Extract the [X, Y] coordinate from the center of the cell holding the provided text.  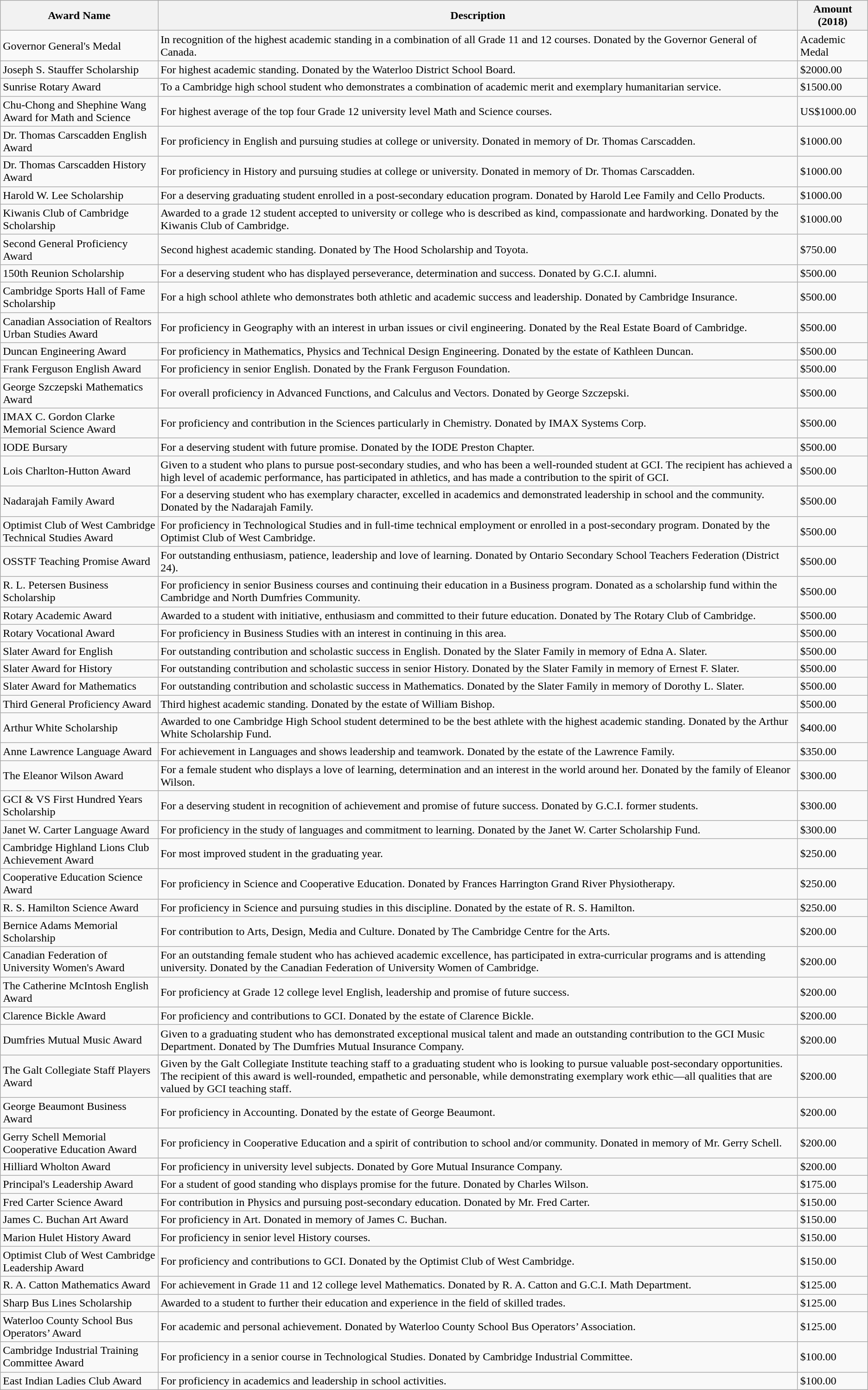
James C. Buchan Art Award [79, 1220]
$2000.00 [833, 70]
For most improved student in the graduating year. [478, 853]
For proficiency in Cooperative Education and a spirit of contribution to school and/or community. Donated in memory of Mr. Gerry Schell. [478, 1143]
Lois Charlton-Hutton Award [79, 471]
For achievement in Grade 11 and 12 college level Mathematics. Donated by R. A. Catton and G.C.I. Math Department. [478, 1285]
Janet W. Carter Language Award [79, 830]
Frank Ferguson English Award [79, 369]
R. A. Catton Mathematics Award [79, 1285]
For a deserving student in recognition of achievement and promise of future success. Donated by G.C.I. former students. [478, 806]
Bernice Adams Memorial Scholarship [79, 931]
For proficiency in Geography with an interest in urban issues or civil engineering. Donated by the Real Estate Board of Cambridge. [478, 327]
Canadian Association of Realtors Urban Studies Award [79, 327]
Optimist Club of West Cambridge Leadership Award [79, 1262]
Award Name [79, 16]
For a high school athlete who demonstrates both athletic and academic success and leadership. Donated by Cambridge Insurance. [478, 297]
IMAX C. Gordon Clarke Memorial Science Award [79, 423]
For highest average of the top four Grade 12 university level Math and Science courses. [478, 111]
For proficiency in a senior course in Technological Studies. Donated by Cambridge Industrial Committee. [478, 1357]
$750.00 [833, 250]
The Catherine McIntosh English Award [79, 992]
Dr. Thomas Carscadden History Award [79, 172]
For proficiency in Art. Donated in memory of James C. Buchan. [478, 1220]
R. S. Hamilton Science Award [79, 908]
$1500.00 [833, 87]
Principal's Leadership Award [79, 1185]
The Galt Collegiate Staff Players Award [79, 1076]
$175.00 [833, 1185]
For academic and personal achievement. Donated by Waterloo County School Bus Operators’ Association. [478, 1326]
Academic Medal [833, 45]
For proficiency in academics and leadership in school activities. [478, 1381]
Anne Lawrence Language Award [79, 752]
Cambridge Sports Hall of Fame Scholarship [79, 297]
Sunrise Rotary Award [79, 87]
For outstanding enthusiasm, patience, leadership and love of learning. Donated by Ontario Secondary School Teachers Federation (District 24). [478, 561]
Duncan Engineering Award [79, 352]
Chu-Chong and Shephine Wang Award for Math and Science [79, 111]
For proficiency at Grade 12 college level English, leadership and promise of future success. [478, 992]
In recognition of the highest academic standing in a combination of all Grade 11 and 12 courses. Donated by the Governor General of Canada. [478, 45]
Joseph S. Stauffer Scholarship [79, 70]
Harold W. Lee Scholarship [79, 195]
Cooperative Education Science Award [79, 884]
Hilliard Wholton Award [79, 1167]
Awarded to a student with initiative, enthusiasm and committed to their future education. Donated by The Rotary Club of Cambridge. [478, 615]
Rotary Vocational Award [79, 633]
Slater Award for English [79, 651]
Slater Award for Mathematics [79, 686]
Waterloo County School Bus Operators’ Award [79, 1326]
Dumfries Mutual Music Award [79, 1040]
Canadian Federation of University Women's Award [79, 962]
OSSTF Teaching Promise Award [79, 561]
GCI & VS First Hundred Years Scholarship [79, 806]
For proficiency in university level subjects. Donated by Gore Mutual Insurance Company. [478, 1167]
For proficiency in senior English. Donated by the Frank Ferguson Foundation. [478, 369]
For contribution to Arts, Design, Media and Culture. Donated by The Cambridge Centre for the Arts. [478, 931]
For proficiency and contributions to GCI. Donated by the Optimist Club of West Cambridge. [478, 1262]
For a deserving student who has displayed perseverance, determination and success. Donated by G.C.I. alumni. [478, 273]
For a deserving student with future promise. Donated by the IODE Preston Chapter. [478, 447]
For outstanding contribution and scholastic success in English. Donated by the Slater Family in memory of Edna A. Slater. [478, 651]
For proficiency in the study of languages and commitment to learning. Donated by the Janet W. Carter Scholarship Fund. [478, 830]
Cambridge Highland Lions Club Achievement Award [79, 853]
George Szczepski Mathematics Award [79, 393]
R. L. Petersen Business Scholarship [79, 592]
For a deserving graduating student enrolled in a post-secondary education program. Donated by Harold Lee Family and Cello Products. [478, 195]
Nadarajah Family Award [79, 501]
For proficiency in Science and Cooperative Education. Donated by Frances Harrington Grand River Physiotherapy. [478, 884]
For proficiency and contributions to GCI. Donated by the estate of Clarence Bickle. [478, 1016]
Awarded to a student to further their education and experience in the field of skilled trades. [478, 1303]
For proficiency in senior level History courses. [478, 1237]
For achievement in Languages and shows leadership and teamwork. Donated by the estate of the Lawrence Family. [478, 752]
Optimist Club of West Cambridge Technical Studies Award [79, 532]
For highest academic standing. Donated by the Waterloo District School Board. [478, 70]
For proficiency in Accounting. Donated by the estate of George Beaumont. [478, 1112]
US$1000.00 [833, 111]
Rotary Academic Award [79, 615]
For proficiency and contribution in the Sciences particularly in Chemistry. Donated by IMAX Systems Corp. [478, 423]
To a Cambridge high school student who demonstrates a combination of academic merit and exemplary humanitarian service. [478, 87]
Governor General's Medal [79, 45]
For overall proficiency in Advanced Functions, and Calculus and Vectors. Donated by George Szczepski. [478, 393]
For a female student who displays a love of learning, determination and an interest in the world around her. Donated by the family of Eleanor Wilson. [478, 775]
For outstanding contribution and scholastic success in Mathematics. Donated by the Slater Family in memory of Dorothy L. Slater. [478, 686]
George Beaumont Business Award [79, 1112]
Arthur White Scholarship [79, 728]
For contribution in Physics and pursuing post-secondary education. Donated by Mr. Fred Carter. [478, 1202]
Cambridge Industrial Training Committee Award [79, 1357]
$350.00 [833, 752]
For proficiency in History and pursuing studies at college or university. Donated in memory of Dr. Thomas Carscadden. [478, 172]
Amount (2018) [833, 16]
150th Reunion Scholarship [79, 273]
Dr. Thomas Carscadden English Award [79, 141]
Marion Hulet History Award [79, 1237]
Slater Award for History [79, 668]
$400.00 [833, 728]
Clarence Bickle Award [79, 1016]
For outstanding contribution and scholastic success in senior History. Donated by the Slater Family in memory of Ernest F. Slater. [478, 668]
Third General Proficiency Award [79, 704]
Sharp Bus Lines Scholarship [79, 1303]
Kiwanis Club of Cambridge Scholarship [79, 219]
For proficiency in English and pursuing studies at college or university. Donated in memory of Dr. Thomas Carscadden. [478, 141]
The Eleanor Wilson Award [79, 775]
Gerry Schell Memorial Cooperative Education Award [79, 1143]
Third highest academic standing. Donated by the estate of William Bishop. [478, 704]
Second highest academic standing. Donated by The Hood Scholarship and Toyota. [478, 250]
For proficiency in Mathematics, Physics and Technical Design Engineering. Donated by the estate of Kathleen Duncan. [478, 352]
Fred Carter Science Award [79, 1202]
East Indian Ladies Club Award [79, 1381]
Description [478, 16]
Second General Proficiency Award [79, 250]
For proficiency in Science and pursuing studies in this discipline. Donated by the estate of R. S. Hamilton. [478, 908]
IODE Bursary [79, 447]
For proficiency in Business Studies with an interest in continuing in this area. [478, 633]
For a student of good standing who displays promise for the future. Donated by Charles Wilson. [478, 1185]
